Determine the [x, y] coordinate at the center of the cell enclosing the given text.  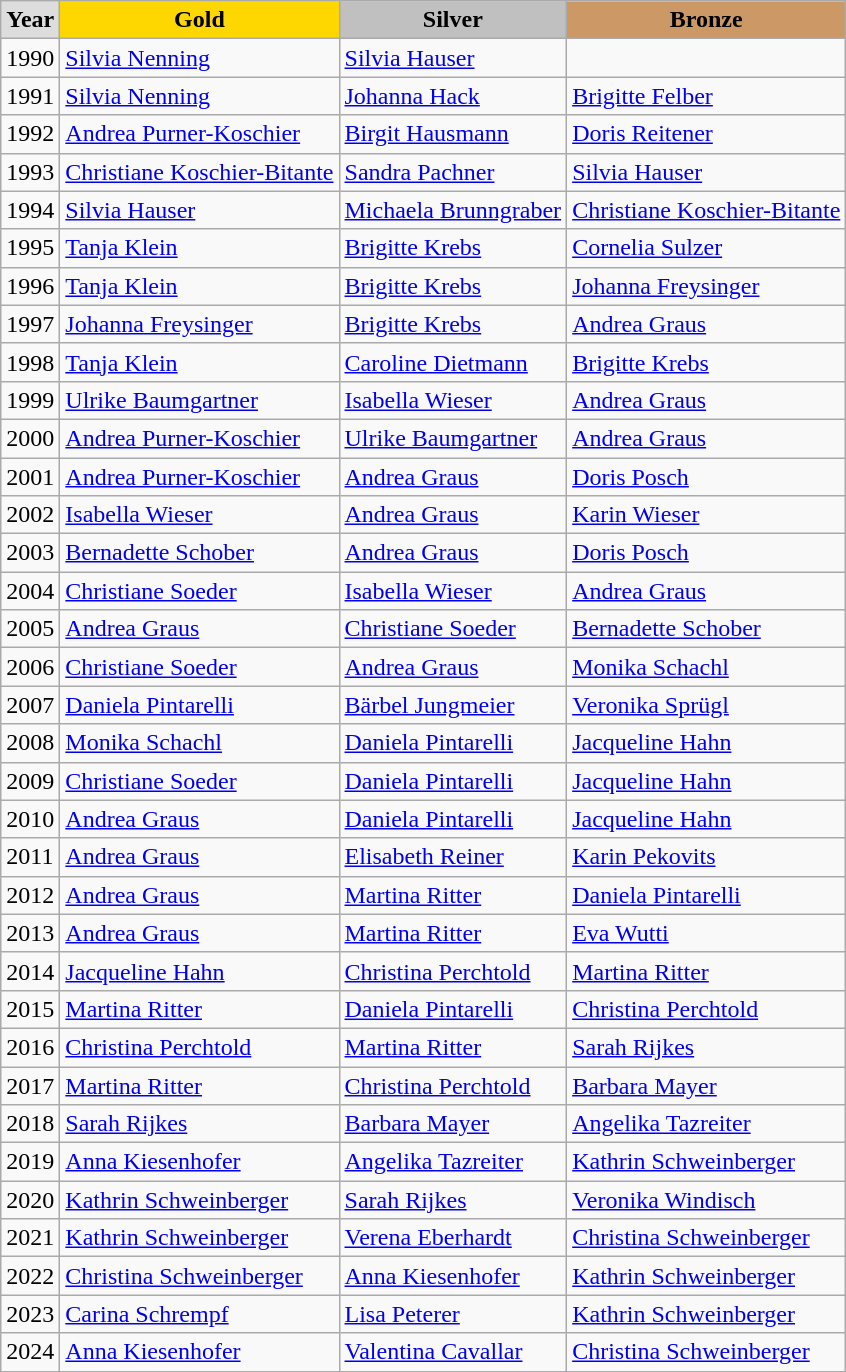
2022 [30, 1276]
Caroline Dietmann [453, 362]
2017 [30, 1085]
1996 [30, 286]
Birgit Hausmann [453, 134]
Elisabeth Reiner [453, 857]
2001 [30, 477]
Year [30, 20]
2007 [30, 705]
1994 [30, 210]
Johanna Hack [453, 96]
Veronika Sprügl [706, 705]
2023 [30, 1314]
2011 [30, 857]
Lisa Peterer [453, 1314]
2000 [30, 438]
1995 [30, 248]
Valentina Cavallar [453, 1352]
Karin Wieser [706, 515]
Karin Pekovits [706, 857]
1990 [30, 58]
2021 [30, 1238]
2003 [30, 553]
1999 [30, 400]
1992 [30, 134]
Sandra Pachner [453, 172]
2008 [30, 743]
2015 [30, 1009]
Eva Wutti [706, 933]
2004 [30, 591]
2013 [30, 933]
2005 [30, 629]
Bärbel Jungmeier [453, 705]
1993 [30, 172]
Brigitte Felber [706, 96]
2024 [30, 1352]
2009 [30, 781]
Carina Schrempf [200, 1314]
2010 [30, 819]
Silver [453, 20]
2012 [30, 895]
Bronze [706, 20]
1991 [30, 96]
2014 [30, 971]
1998 [30, 362]
Cornelia Sulzer [706, 248]
Veronika Windisch [706, 1200]
2002 [30, 515]
Gold [200, 20]
2018 [30, 1124]
1997 [30, 324]
Doris Reitener [706, 134]
Verena Eberhardt [453, 1238]
2016 [30, 1047]
2020 [30, 1200]
Michaela Brunngraber [453, 210]
2006 [30, 667]
2019 [30, 1162]
